Detect which cell encompasses the target text, then output its [X, Y] center coordinate. 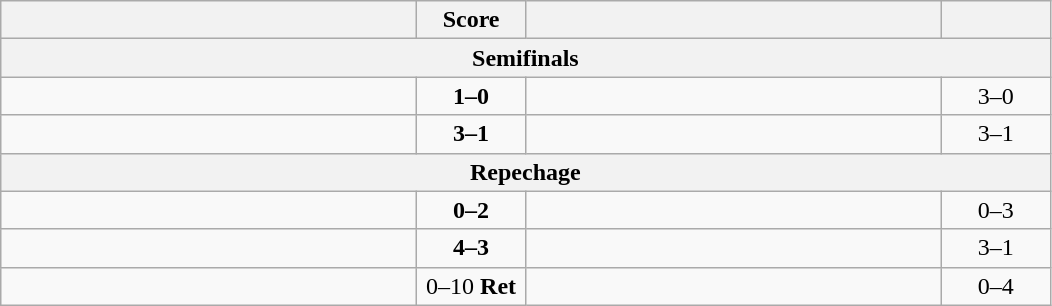
0–3 [996, 210]
3–0 [996, 96]
Score [472, 20]
Semifinals [526, 58]
4–3 [472, 248]
1–0 [472, 96]
0–10 Ret [472, 286]
Repechage [526, 172]
0–2 [472, 210]
0–4 [996, 286]
